From the cell containing the given text, extract its center point as [x, y] coordinate. 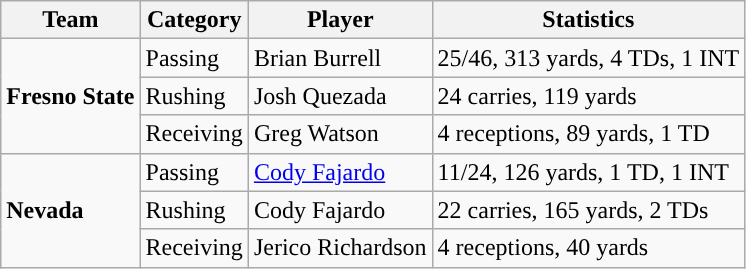
Team [70, 20]
Greg Watson [340, 134]
4 receptions, 89 yards, 1 TD [588, 134]
24 carries, 119 yards [588, 96]
Statistics [588, 20]
Nevada [70, 210]
Jerico Richardson [340, 248]
4 receptions, 40 yards [588, 248]
11/24, 126 yards, 1 TD, 1 INT [588, 172]
25/46, 313 yards, 4 TDs, 1 INT [588, 58]
Category [194, 20]
Brian Burrell [340, 58]
Fresno State [70, 96]
22 carries, 165 yards, 2 TDs [588, 210]
Josh Quezada [340, 96]
Player [340, 20]
